Identify which cell holds the provided text, then report its [x, y] central coordinate. 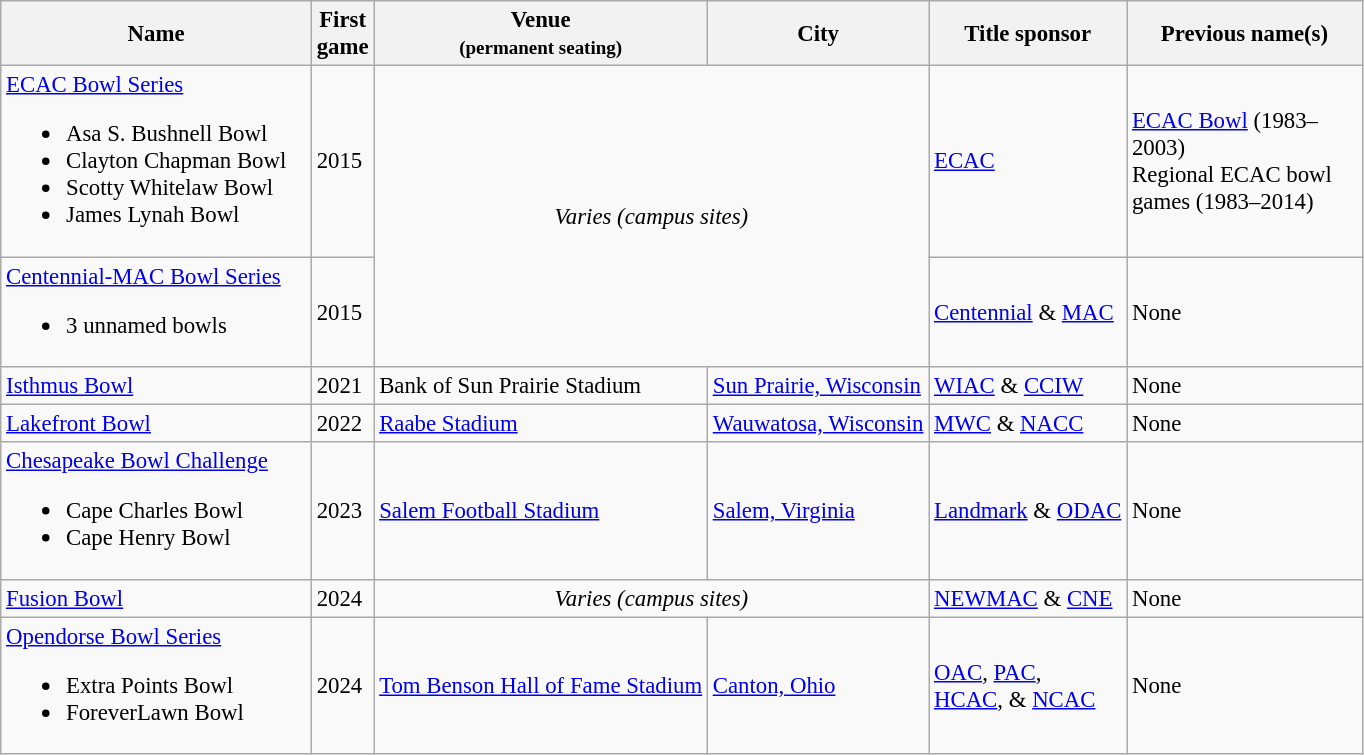
Salem, Virginia [818, 510]
Tom Benson Hall of Fame Stadium [541, 686]
WIAC & CCIW [1028, 386]
Fusion Bowl [156, 598]
Chesapeake Bowl ChallengeCape Charles BowlCape Henry Bowl [156, 510]
MWC & NACC [1028, 423]
Opendorse Bowl SeriesExtra Points BowlForeverLawn Bowl [156, 686]
Centennial-MAC Bowl Series3 unnamed bowls [156, 312]
Landmark & ODAC [1028, 510]
Lakefront Bowl [156, 423]
Name [156, 34]
2023 [342, 510]
Salem Football Stadium [541, 510]
Venue(permanent seating) [541, 34]
Isthmus Bowl [156, 386]
NEWMAC & CNE [1028, 598]
Canton, Ohio [818, 686]
OAC, PAC,HCAC, & NCAC [1028, 686]
Previous name(s) [1245, 34]
2022 [342, 423]
ECAC Bowl SeriesAsa S. Bushnell BowlClayton Chapman BowlScotty Whitelaw BowlJames Lynah Bowl [156, 162]
Sun Prairie, Wisconsin [818, 386]
Wauwatosa, Wisconsin [818, 423]
Firstgame [342, 34]
ECAC Bowl (1983–2003)Regional ECAC bowl games (1983–2014) [1245, 162]
2021 [342, 386]
ECAC [1028, 162]
City [818, 34]
Bank of Sun Prairie Stadium [541, 386]
Centennial & MAC [1028, 312]
Title sponsor [1028, 34]
Raabe Stadium [541, 423]
